Scan for the cell matching the given text and deliver its (X, Y) coordinate at center. 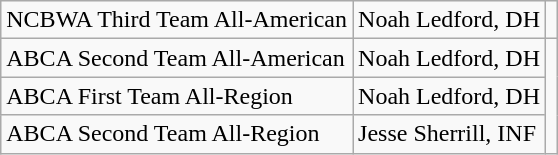
Jesse Sherrill, INF (450, 134)
ABCA Second Team All-Region (177, 134)
ABCA First Team All-Region (177, 96)
ABCA Second Team All-American (177, 58)
NCBWA Third Team All-American (177, 20)
